Return the (X, Y) coordinate for the center point of the cell that contains the specified text.  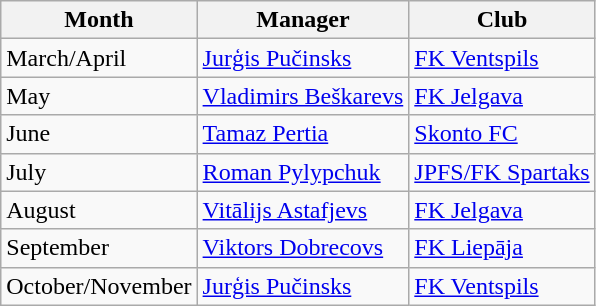
July (99, 172)
Viktors Dobrecovs (303, 248)
Club (502, 20)
Vladimirs Beškarevs (303, 96)
September (99, 248)
Month (99, 20)
Roman Pylypchuk (303, 172)
March/April (99, 58)
Manager (303, 20)
October/November (99, 286)
August (99, 210)
FK Liepāja (502, 248)
Skonto FC (502, 134)
May (99, 96)
JPFS/FK Spartaks (502, 172)
Vitālijs Astafjevs (303, 210)
June (99, 134)
Tamaz Pertia (303, 134)
